For the text-containing cell, return its midpoint in [X, Y] coordinate format. 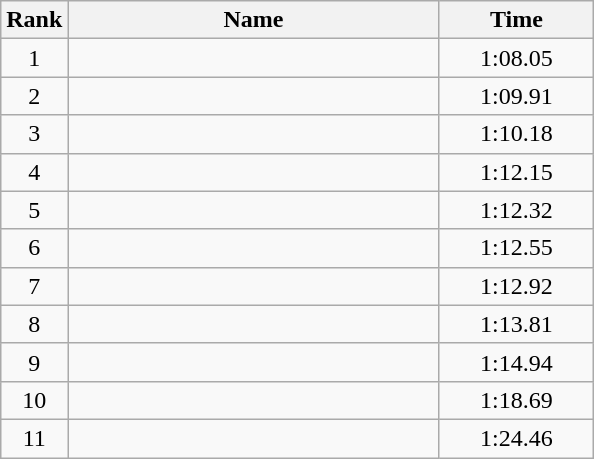
Name [254, 20]
1:18.69 [516, 400]
1:12.92 [516, 286]
1:14.94 [516, 362]
2 [34, 96]
1:09.91 [516, 96]
11 [34, 438]
1:24.46 [516, 438]
6 [34, 248]
10 [34, 400]
9 [34, 362]
1:12.15 [516, 172]
3 [34, 134]
7 [34, 286]
Time [516, 20]
1:12.55 [516, 248]
1:12.32 [516, 210]
5 [34, 210]
8 [34, 324]
1 [34, 58]
1:10.18 [516, 134]
1:13.81 [516, 324]
Rank [34, 20]
4 [34, 172]
1:08.05 [516, 58]
